From the cell containing the given text, extract its center point as [x, y] coordinate. 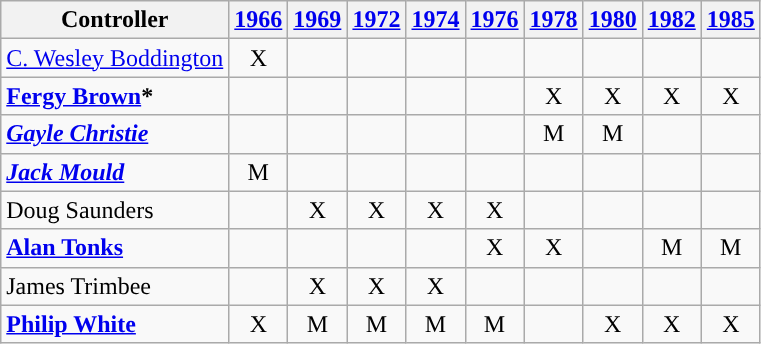
1972 [376, 20]
1982 [672, 20]
1974 [436, 20]
1969 [318, 20]
C. Wesley Boddington [115, 58]
1978 [554, 20]
Gayle Christie [115, 134]
1966 [258, 20]
1985 [730, 20]
Doug Saunders [115, 210]
Jack Mould [115, 172]
Alan Tonks [115, 248]
1980 [612, 20]
1976 [494, 20]
Controller [115, 20]
James Trimbee [115, 286]
Philip White [115, 324]
Fergy Brown* [115, 96]
